Determine the (X, Y) coordinate at the center of the cell enclosing the given text.  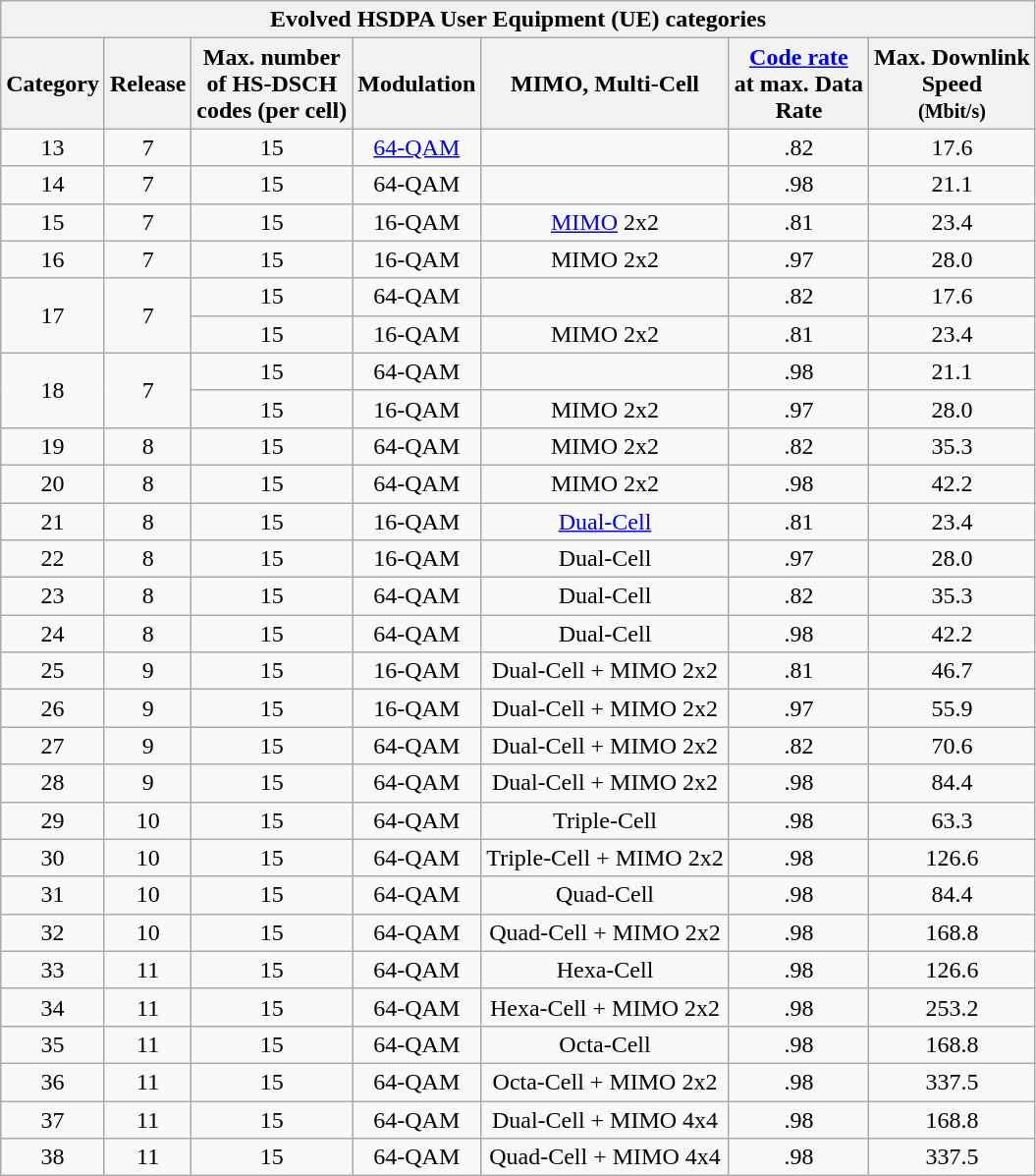
27 (53, 746)
MIMO, Multi-Cell (605, 84)
Max. numberof HS-DSCHcodes (per cell) (272, 84)
Hexa-Cell (605, 970)
20 (53, 483)
35 (53, 1044)
28 (53, 783)
Octa-Cell + MIMO 2x2 (605, 1082)
Triple-Cell + MIMO 2x2 (605, 858)
31 (53, 895)
Modulation (416, 84)
70.6 (953, 746)
36 (53, 1082)
34 (53, 1007)
21 (53, 522)
Max. DownlinkSpeed(Mbit/s) (953, 84)
38 (53, 1157)
55.9 (953, 708)
22 (53, 559)
Release (147, 84)
33 (53, 970)
37 (53, 1119)
17 (53, 315)
253.2 (953, 1007)
63.3 (953, 820)
26 (53, 708)
Triple-Cell (605, 820)
Quad-Cell + MIMO 4x4 (605, 1157)
19 (53, 446)
Code rateat max. DataRate (798, 84)
46.7 (953, 671)
23 (53, 596)
Hexa-Cell + MIMO 2x2 (605, 1007)
25 (53, 671)
24 (53, 634)
Octa-Cell (605, 1044)
18 (53, 390)
16 (53, 259)
30 (53, 858)
29 (53, 820)
Dual-Cell + MIMO 4x4 (605, 1119)
14 (53, 185)
Quad-Cell (605, 895)
Category (53, 84)
Quad-Cell + MIMO 2x2 (605, 932)
13 (53, 147)
Evolved HSDPA User Equipment (UE) categories (518, 20)
32 (53, 932)
